Capture the cell that displays the provided text and extract its (X, Y) central coordinate. 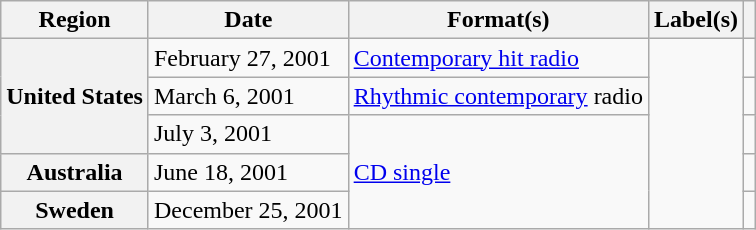
Contemporary hit radio (498, 58)
February 27, 2001 (248, 58)
Rhythmic contemporary radio (498, 96)
Date (248, 20)
Label(s) (696, 20)
June 18, 2001 (248, 172)
December 25, 2001 (248, 210)
March 6, 2001 (248, 96)
Region (75, 20)
CD single (498, 172)
United States (75, 96)
Sweden (75, 210)
Australia (75, 172)
Format(s) (498, 20)
July 3, 2001 (248, 134)
